Determine the [x, y] coordinate at the center of the cell enclosing the given text.  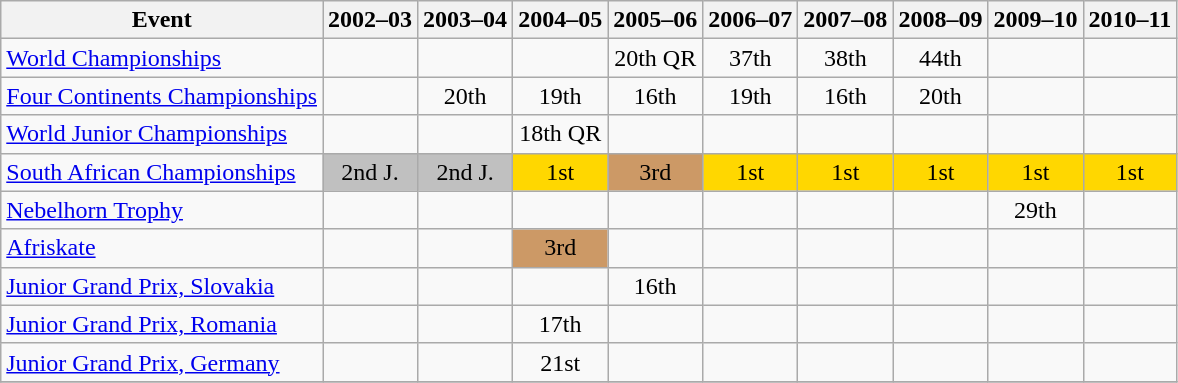
2005–06 [656, 20]
38th [846, 58]
Junior Grand Prix, Romania [162, 324]
Junior Grand Prix, Germany [162, 362]
2002–03 [370, 20]
18th QR [560, 134]
2008–09 [940, 20]
Four Continents Championships [162, 96]
20th QR [656, 58]
44th [940, 58]
Junior Grand Prix, Slovakia [162, 286]
21st [560, 362]
37th [750, 58]
2009–10 [1036, 20]
29th [1036, 210]
17th [560, 324]
Afriskate [162, 248]
World Championships [162, 58]
Nebelhorn Trophy [162, 210]
Event [162, 20]
2004–05 [560, 20]
2006–07 [750, 20]
2007–08 [846, 20]
2010–11 [1130, 20]
2003–04 [466, 20]
South African Championships [162, 172]
World Junior Championships [162, 134]
